Identify which cell holds the provided text, then report its (x, y) central coordinate. 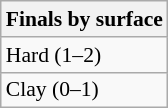
Finals by surface (84, 19)
Clay (0–1) (84, 90)
Hard (1–2) (84, 55)
